Scan for the cell matching the given text and deliver its (X, Y) coordinate at center. 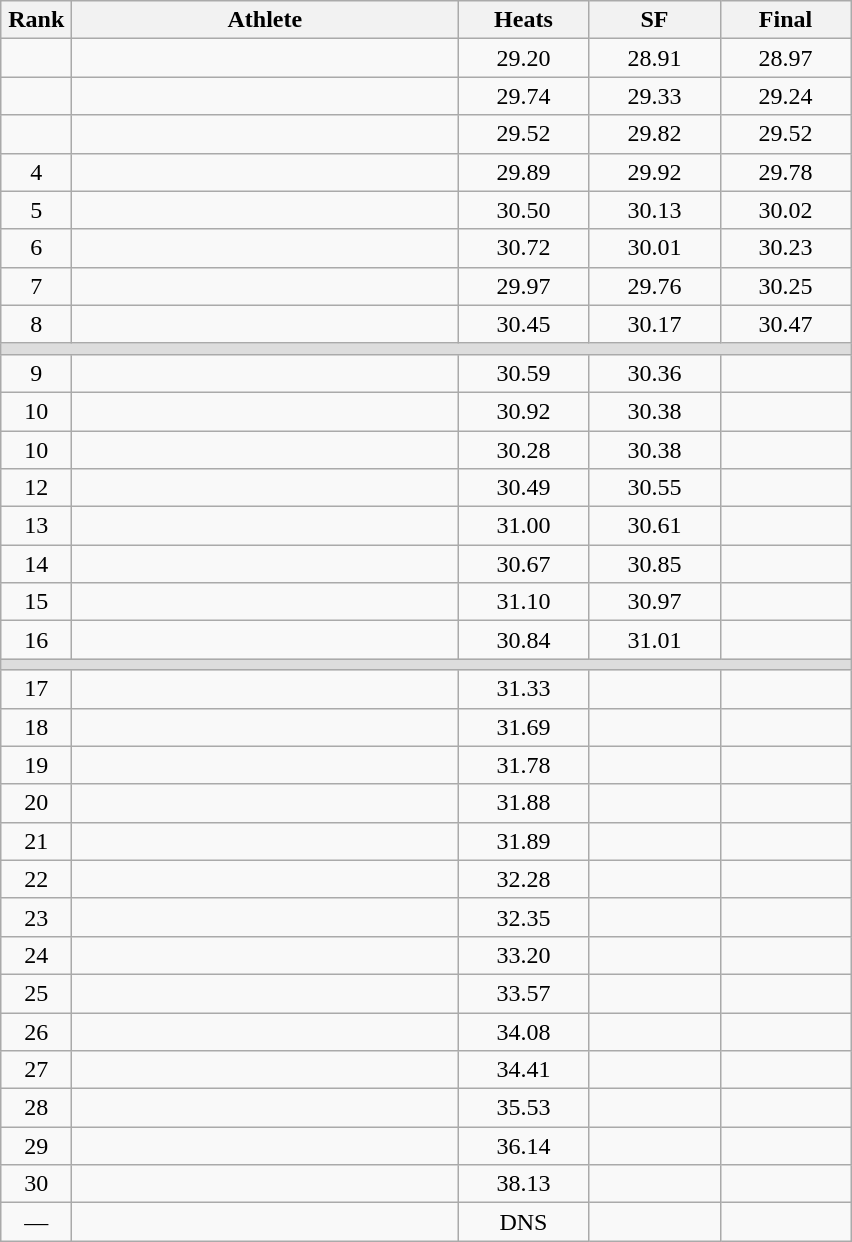
38.13 (524, 1184)
30.72 (524, 248)
29.33 (654, 96)
29 (36, 1146)
33.57 (524, 993)
— (36, 1222)
29.92 (654, 172)
17 (36, 689)
32.28 (524, 879)
28.97 (786, 58)
31.01 (654, 640)
30 (36, 1184)
30.85 (654, 564)
DNS (524, 1222)
Athlete (265, 20)
4 (36, 172)
29.97 (524, 286)
30.61 (654, 526)
30.45 (524, 324)
32.35 (524, 917)
Final (786, 20)
27 (36, 1070)
34.41 (524, 1070)
30.01 (654, 248)
15 (36, 602)
31.00 (524, 526)
6 (36, 248)
29.76 (654, 286)
30.13 (654, 210)
19 (36, 765)
30.59 (524, 373)
28 (36, 1108)
31.78 (524, 765)
13 (36, 526)
25 (36, 993)
29.24 (786, 96)
30.25 (786, 286)
31.89 (524, 841)
9 (36, 373)
26 (36, 1031)
30.97 (654, 602)
30.17 (654, 324)
29.82 (654, 134)
29.89 (524, 172)
5 (36, 210)
29.20 (524, 58)
36.14 (524, 1146)
Heats (524, 20)
34.08 (524, 1031)
30.67 (524, 564)
8 (36, 324)
18 (36, 727)
31.88 (524, 803)
30.49 (524, 488)
30.23 (786, 248)
16 (36, 640)
7 (36, 286)
22 (36, 879)
30.36 (654, 373)
30.84 (524, 640)
35.53 (524, 1108)
20 (36, 803)
24 (36, 955)
21 (36, 841)
33.20 (524, 955)
31.10 (524, 602)
30.55 (654, 488)
30.02 (786, 210)
29.78 (786, 172)
30.50 (524, 210)
30.92 (524, 411)
23 (36, 917)
Rank (36, 20)
30.47 (786, 324)
31.33 (524, 689)
SF (654, 20)
29.74 (524, 96)
30.28 (524, 449)
14 (36, 564)
28.91 (654, 58)
31.69 (524, 727)
12 (36, 488)
